Search for the cell housing the specified text and yield its (X, Y) center coordinate. 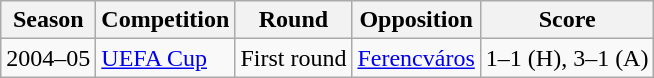
2004–05 (48, 58)
Competition (166, 20)
Round (294, 20)
Score (567, 20)
Opposition (416, 20)
Ferencváros (416, 58)
UEFA Cup (166, 58)
Season (48, 20)
First round (294, 58)
1–1 (H), 3–1 (A) (567, 58)
